Extract the (X, Y) coordinate from the center of the cell holding the provided text.  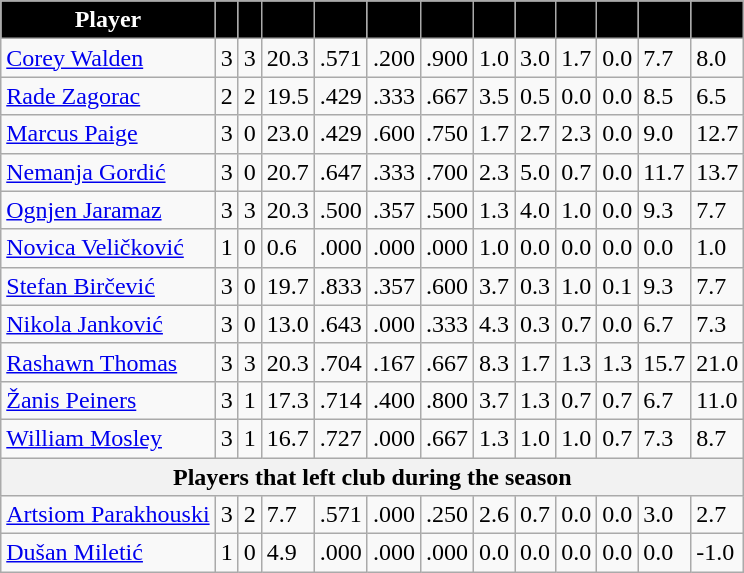
.727 (340, 438)
21.0 (718, 362)
Marcus Paige (108, 134)
17.3 (288, 400)
Player (108, 20)
15.7 (664, 362)
.647 (340, 172)
4.0 (536, 210)
11.7 (664, 172)
5.0 (536, 172)
8.7 (718, 438)
Stefan Birčević (108, 286)
Artsiom Parakhouski (108, 515)
4.3 (494, 324)
.200 (394, 58)
13.7 (718, 172)
.833 (340, 286)
8.5 (664, 96)
8.3 (494, 362)
.900 (446, 58)
Nikola Janković (108, 324)
.250 (446, 515)
0.5 (536, 96)
.800 (446, 400)
3.5 (494, 96)
Nemanja Gordić (108, 172)
.714 (340, 400)
4.9 (288, 553)
2.6 (494, 515)
6.5 (718, 96)
8.0 (718, 58)
Rashawn Thomas (108, 362)
Corey Walden (108, 58)
-1.0 (718, 553)
Dušan Miletić (108, 553)
9.0 (664, 134)
12.7 (718, 134)
Ognjen Jaramaz (108, 210)
.400 (394, 400)
William Mosley (108, 438)
Žanis Peiners (108, 400)
Novica Veličković (108, 248)
23.0 (288, 134)
Rade Zagorac (108, 96)
.700 (446, 172)
19.7 (288, 286)
.643 (340, 324)
20.7 (288, 172)
16.7 (288, 438)
13.0 (288, 324)
.750 (446, 134)
0.6 (288, 248)
.704 (340, 362)
19.5 (288, 96)
.167 (394, 362)
11.0 (718, 400)
Players that left club during the season (372, 477)
0.1 (618, 286)
